Return the [x, y] coordinate for the center point of the cell that contains the specified text.  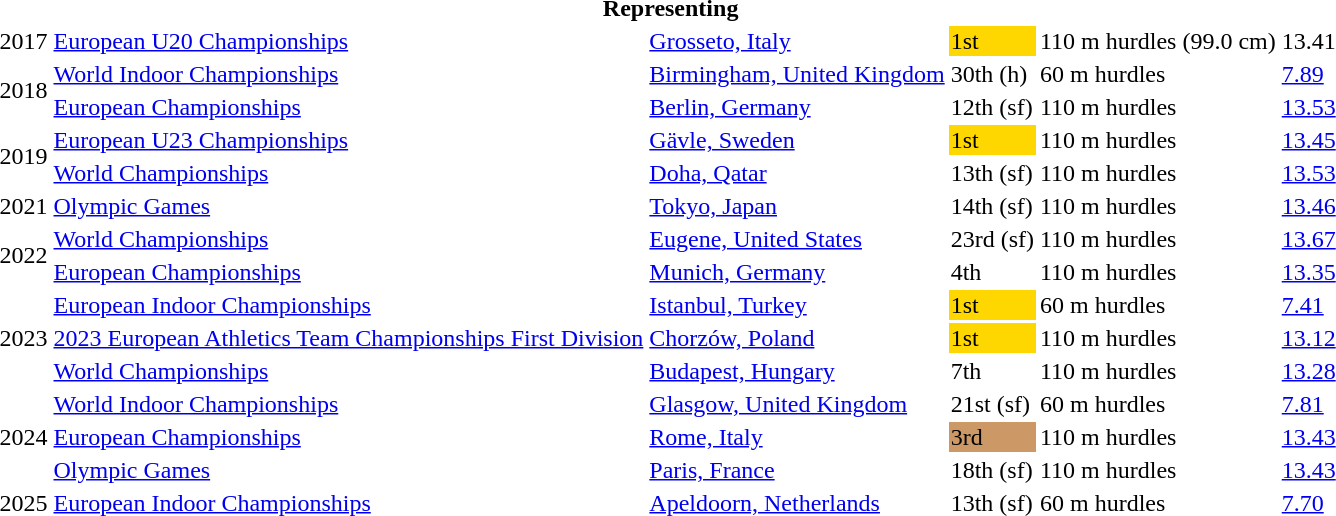
European U23 Championships [348, 140]
12th (sf) [992, 107]
Istanbul, Turkey [797, 305]
4th [992, 272]
2023 European Athletics Team Championships First Division [348, 338]
23rd (sf) [992, 239]
Birmingham, United Kingdom [797, 74]
21st (sf) [992, 404]
110 m hurdles (99.0 cm) [1158, 41]
Doha, Qatar [797, 173]
Gävle, Sweden [797, 140]
Rome, Italy [797, 437]
Munich, Germany [797, 272]
18th (sf) [992, 470]
European U20 Championships [348, 41]
Glasgow, United Kingdom [797, 404]
Chorzów, Poland [797, 338]
13th (sf) [992, 173]
14th (sf) [992, 206]
Tokyo, Japan [797, 206]
European Indoor Championships [348, 305]
Grosseto, Italy [797, 41]
Budapest, Hungary [797, 371]
Berlin, Germany [797, 107]
7th [992, 371]
Paris, France [797, 470]
3rd [992, 437]
30th (h) [992, 74]
Eugene, United States [797, 239]
